Return the (X, Y) coordinate for the center point of the cell that contains the specified text.  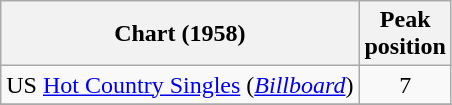
Chart (1958) (180, 34)
US Hot Country Singles (Billboard) (180, 85)
7 (405, 85)
Peakposition (405, 34)
